Find where the given text appears and provide that cell's center as (x, y) coordinate. 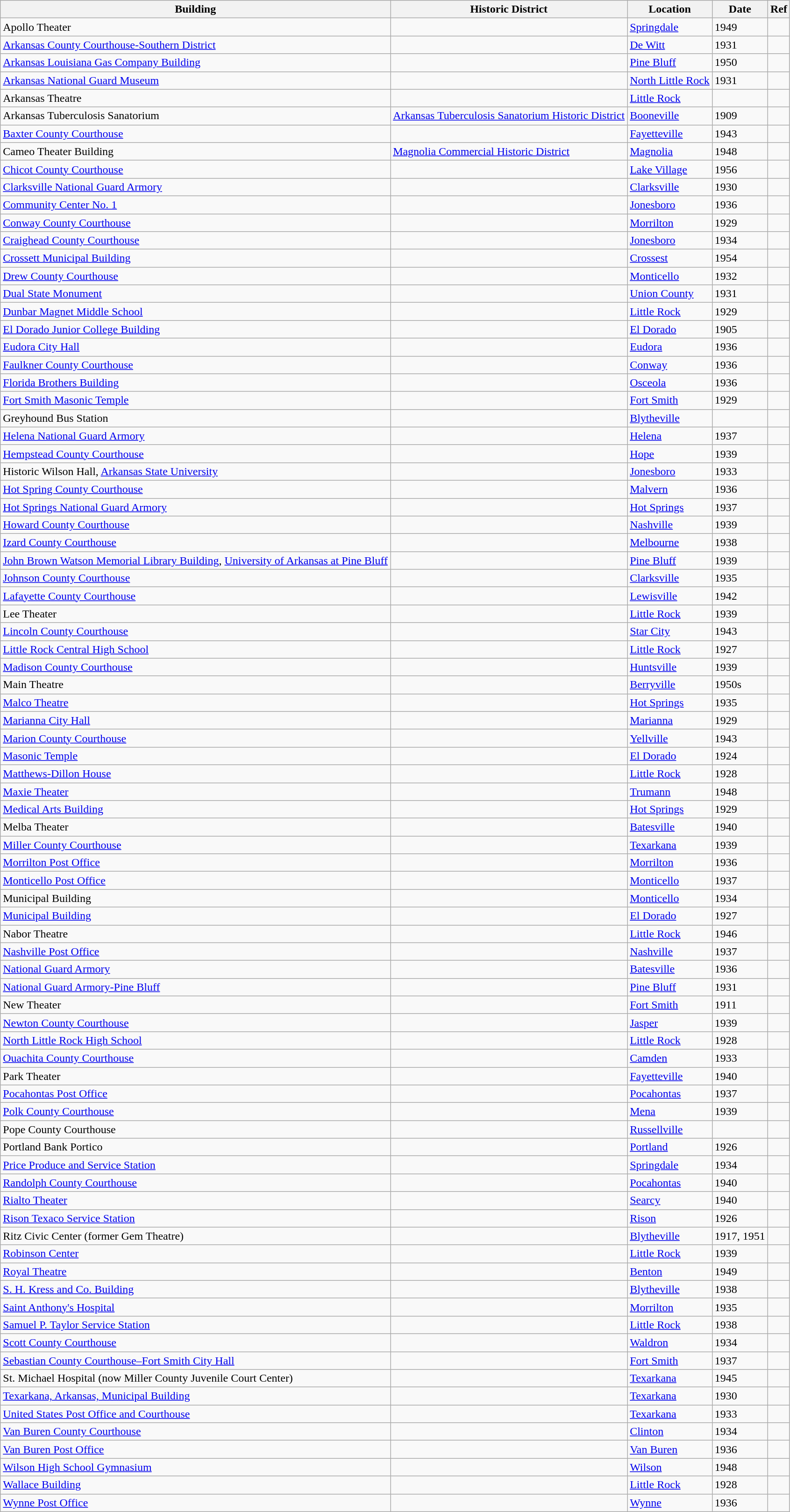
Hope (670, 454)
Melbourne (670, 543)
Pope County Courthouse (195, 1129)
Saint Anthony's Hospital (195, 1307)
Morrilton Post Office (195, 863)
1942 (740, 596)
Dunbar Magnet Middle School (195, 312)
St. Michael Hospital (now Miller County Juvenile Court Center) (195, 1378)
Masonic Temple (195, 756)
1932 (740, 276)
Melba Theater (195, 827)
Nashville Post Office (195, 951)
1909 (740, 116)
1956 (740, 169)
National Guard Armory (195, 969)
Little Rock Central High School (195, 649)
Date (740, 9)
Price Produce and Service Station (195, 1165)
Lewisville (670, 596)
Wallace Building (195, 1485)
Texarkana, Arkansas, Municipal Building (195, 1396)
Huntsville (670, 667)
Magnolia (670, 151)
Hot Spring County Courthouse (195, 489)
Hempstead County Courthouse (195, 454)
Rison Texaco Service Station (195, 1218)
Johnson County Courthouse (195, 578)
Magnolia Commercial Historic District (509, 151)
Izard County Courthouse (195, 543)
Greyhound Bus Station (195, 418)
Ritz Civic Center (former Gem Theatre) (195, 1236)
Community Center No. 1 (195, 205)
Yellville (670, 738)
Randolph County Courthouse (195, 1183)
Star City (670, 632)
Sebastian County Courthouse–Fort Smith City Hall (195, 1361)
Van Buren County Courthouse (195, 1432)
Matthews-Dillon House (195, 774)
Ref (778, 9)
Royal Theatre (195, 1271)
Berryville (670, 685)
Location (670, 9)
Crossest (670, 258)
John Brown Watson Memorial Library Building, University of Arkansas at Pine Bluff (195, 561)
1945 (740, 1378)
Mena (670, 1112)
Eudora City Hall (195, 347)
Eudora (670, 347)
1954 (740, 258)
Building (195, 9)
Cameo Theater Building (195, 151)
Scott County Courthouse (195, 1342)
Van Buren (670, 1449)
1905 (740, 329)
Florida Brothers Building (195, 383)
1924 (740, 756)
1917, 1951 (740, 1236)
United States Post Office and Courthouse (195, 1414)
Fort Smith Masonic Temple (195, 400)
Camden (670, 1058)
Arkansas Theatre (195, 98)
Hot Springs National Guard Armory (195, 507)
North Little Rock High School (195, 1040)
Faulkner County Courthouse (195, 365)
Ouachita County Courthouse (195, 1058)
Rison (670, 1218)
Lincoln County Courthouse (195, 632)
Van Buren Post Office (195, 1449)
Nabor Theatre (195, 934)
Conway (670, 365)
Clarksville National Guard Armory (195, 187)
Madison County Courthouse (195, 667)
1950s (740, 685)
Wynne (670, 1503)
Malco Theatre (195, 703)
Apollo Theater (195, 27)
Main Theatre (195, 685)
Lake Village (670, 169)
1946 (740, 934)
Arkansas Tuberculosis Sanatorium Historic District (509, 116)
Pocahontas Post Office (195, 1094)
El Dorado Junior College Building (195, 329)
S. H. Kress and Co. Building (195, 1289)
Waldron (670, 1342)
Lee Theater (195, 614)
Monticello Post Office (195, 880)
Wilson (670, 1467)
Portland Bank Portico (195, 1147)
Jasper (670, 1022)
Arkansas National Guard Museum (195, 80)
Crossett Municipal Building (195, 258)
Helena National Guard Armory (195, 436)
1950 (740, 63)
Arkansas Louisiana Gas Company Building (195, 63)
Historic District (509, 9)
1911 (740, 1005)
Union County (670, 294)
Arkansas County Courthouse-Southern District (195, 45)
Marianna (670, 720)
Rialto Theater (195, 1200)
Benton (670, 1271)
Newton County Courthouse (195, 1022)
Wilson High School Gymnasium (195, 1467)
Maxie Theater (195, 792)
Wynne Post Office (195, 1503)
Marianna City Hall (195, 720)
Helena (670, 436)
Searcy (670, 1200)
Booneville (670, 116)
Howard County Courthouse (195, 525)
Miller County Courthouse (195, 845)
Drew County Courthouse (195, 276)
Baxter County Courthouse (195, 134)
North Little Rock (670, 80)
Lafayette County Courthouse (195, 596)
Portland (670, 1147)
De Witt (670, 45)
Craighead County Courthouse (195, 241)
Russellville (670, 1129)
Dual State Monument (195, 294)
Samuel P. Taylor Service Station (195, 1325)
Clinton (670, 1432)
Chicot County Courthouse (195, 169)
Robinson Center (195, 1254)
National Guard Armory-Pine Bluff (195, 987)
Malvern (670, 489)
Marion County Courthouse (195, 738)
Conway County Courthouse (195, 223)
Medical Arts Building (195, 809)
Historic Wilson Hall, Arkansas State University (195, 471)
Park Theater (195, 1076)
Trumann (670, 792)
Polk County Courthouse (195, 1112)
New Theater (195, 1005)
Osceola (670, 383)
Arkansas Tuberculosis Sanatorium (195, 116)
